Extract the [X, Y] coordinate from the center of the cell holding the provided text.  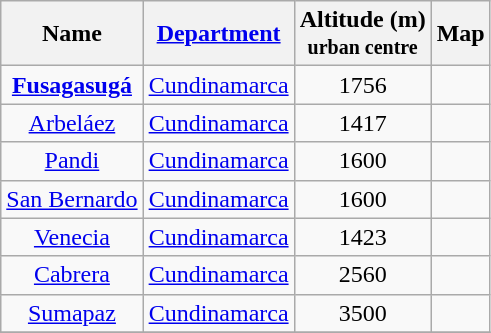
Sumapaz [72, 313]
Fusagasugá [72, 85]
Map [460, 34]
2560 [362, 275]
Venecia [72, 237]
Pandi [72, 161]
San Bernardo [72, 199]
1423 [362, 237]
Arbeláez [72, 123]
Name [72, 34]
3500 [362, 313]
1756 [362, 85]
Department [218, 34]
1417 [362, 123]
Altitude (m)urban centre [362, 34]
Cabrera [72, 275]
